Search for the cell housing the specified text and yield its (x, y) center coordinate. 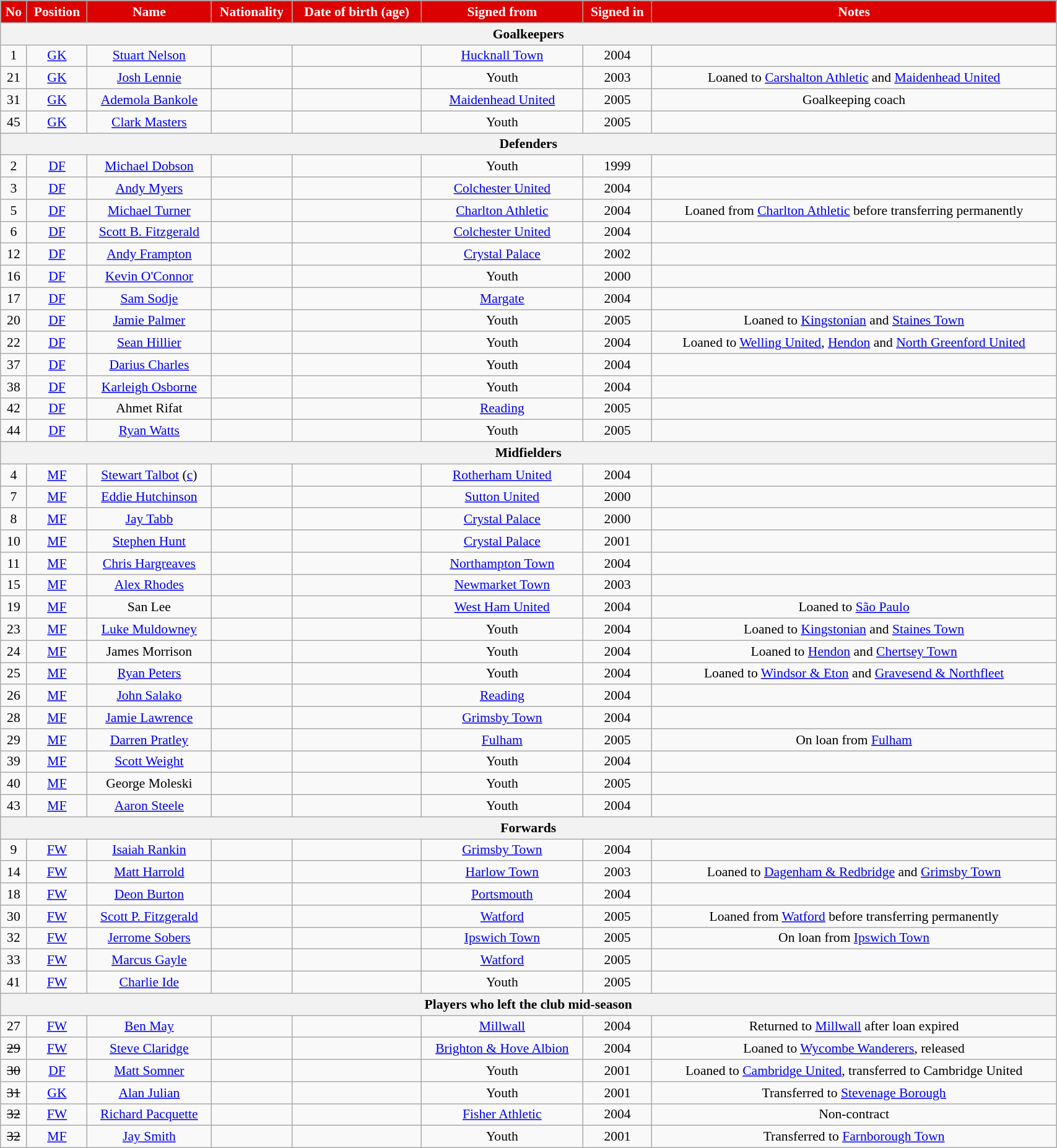
Richard Pacquette (149, 1115)
James Morrison (149, 651)
Michael Turner (149, 211)
Loaned to Cambridge United, transferred to Cambridge United (855, 1071)
8 (14, 520)
Alan Julian (149, 1093)
Sam Sodje (149, 298)
Nationality (251, 12)
Jerrome Sobers (149, 938)
12 (14, 254)
26 (14, 696)
Loaned to Wycombe Wanderers, released (855, 1049)
Goalkeepers (529, 34)
On loan from Fulham (855, 740)
Loaned from Charlton Athletic before transferring permanently (855, 211)
9 (14, 850)
Loaned to Carshalton Athletic and Maidenhead United (855, 78)
Newmarket Town (502, 585)
Position (57, 12)
Matt Harrold (149, 872)
Karleigh Osborne (149, 387)
John Salako (149, 696)
Midfielders (529, 453)
Name (149, 12)
Brighton & Hove Albion (502, 1049)
Darius Charles (149, 365)
Aaron Steele (149, 806)
Non-contract (855, 1115)
Hucknall Town (502, 56)
22 (14, 343)
44 (14, 431)
Rotherham United (502, 475)
23 (14, 630)
18 (14, 894)
Chris Hargreaves (149, 563)
Notes (855, 12)
Steve Claridge (149, 1049)
West Ham United (502, 607)
Stuart Nelson (149, 56)
40 (14, 784)
San Lee (149, 607)
Forwards (529, 828)
George Moleski (149, 784)
Signed from (502, 12)
37 (14, 365)
5 (14, 211)
Signed in (617, 12)
Andy Myers (149, 188)
7 (14, 497)
Defenders (529, 144)
11 (14, 563)
Andy Frampton (149, 254)
Alex Rhodes (149, 585)
33 (14, 960)
Date of birth (age) (357, 12)
2002 (617, 254)
Kevin O'Connor (149, 277)
28 (14, 718)
Charlton Athletic (502, 211)
Jamie Palmer (149, 321)
Loaned from Watford before transferring permanently (855, 916)
20 (14, 321)
24 (14, 651)
Matt Somner (149, 1071)
Charlie Ide (149, 983)
6 (14, 232)
43 (14, 806)
Luke Muldowney (149, 630)
Millwall (502, 1027)
Returned to Millwall after loan expired (855, 1027)
4 (14, 475)
Scott B. Fitzgerald (149, 232)
3 (14, 188)
Josh Lennie (149, 78)
Ademola Bankole (149, 100)
Ben May (149, 1027)
1 (14, 56)
Deon Burton (149, 894)
39 (14, 762)
Loaned to Windsor & Eton and Gravesend & Northfleet (855, 674)
Stewart Talbot (c) (149, 475)
Maidenhead United (502, 100)
Transferred to Farnborough Town (855, 1137)
Ryan Watts (149, 431)
Transferred to Stevenage Borough (855, 1093)
Darren Pratley (149, 740)
Stephen Hunt (149, 541)
14 (14, 872)
Goalkeeping coach (855, 100)
Ipswich Town (502, 938)
25 (14, 674)
38 (14, 387)
Loaned to São Paulo (855, 607)
Margate (502, 298)
21 (14, 78)
Portsmouth (502, 894)
27 (14, 1027)
Michael Dobson (149, 167)
Loaned to Dagenham & Redbridge and Grimsby Town (855, 872)
Ahmet Rifat (149, 409)
19 (14, 607)
42 (14, 409)
Fulham (502, 740)
Jay Tabb (149, 520)
Northampton Town (502, 563)
Harlow Town (502, 872)
No (14, 12)
Ryan Peters (149, 674)
17 (14, 298)
Sean Hillier (149, 343)
15 (14, 585)
1999 (617, 167)
Scott P. Fitzgerald (149, 916)
On loan from Ipswich Town (855, 938)
Loaned to Welling United, Hendon and North Greenford United (855, 343)
Jamie Lawrence (149, 718)
Loaned to Hendon and Chertsey Town (855, 651)
Marcus Gayle (149, 960)
Isaiah Rankin (149, 850)
Jay Smith (149, 1137)
45 (14, 122)
Players who left the club mid-season (529, 1004)
41 (14, 983)
2 (14, 167)
Fisher Athletic (502, 1115)
Clark Masters (149, 122)
Scott Weight (149, 762)
16 (14, 277)
Eddie Hutchinson (149, 497)
10 (14, 541)
Sutton United (502, 497)
